From the cell containing the given text, extract its center point as [X, Y] coordinate. 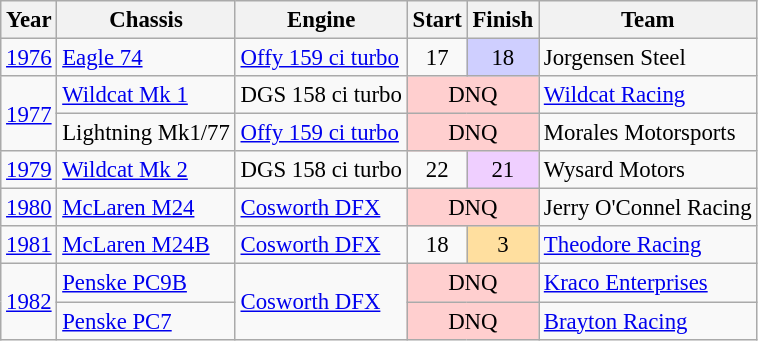
1977 [29, 114]
21 [502, 170]
1981 [29, 245]
Jerry O'Connel Racing [648, 208]
Start [437, 20]
Theodore Racing [648, 245]
Eagle 74 [146, 58]
1979 [29, 170]
22 [437, 170]
1982 [29, 302]
Engine [321, 20]
3 [502, 245]
Year [29, 20]
Wildcat Mk 1 [146, 95]
Wildcat Racing [648, 95]
Kraco Enterprises [648, 283]
Jorgensen Steel [648, 58]
Brayton Racing [648, 321]
Team [648, 20]
McLaren M24B [146, 245]
1980 [29, 208]
McLaren M24 [146, 208]
Morales Motorsports [648, 133]
Penske PC7 [146, 321]
17 [437, 58]
Lightning Mk1/77 [146, 133]
Penske PC9B [146, 283]
Chassis [146, 20]
Wysard Motors [648, 170]
1976 [29, 58]
Finish [502, 20]
Wildcat Mk 2 [146, 170]
